Capture the cell that displays the provided text and extract its [X, Y] central coordinate. 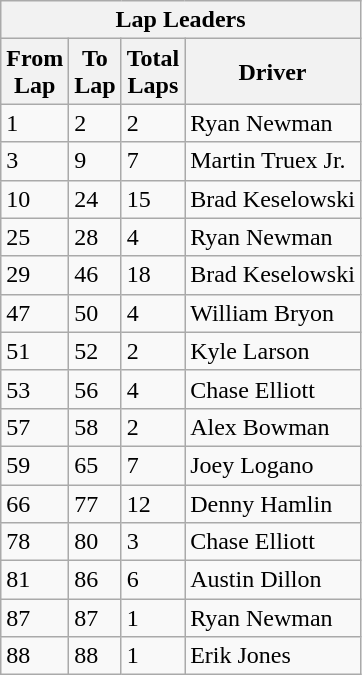
Driver [273, 72]
6 [153, 580]
Lap Leaders [181, 20]
Kyle Larson [273, 351]
77 [95, 503]
46 [95, 275]
50 [95, 313]
Austin Dillon [273, 580]
81 [35, 580]
86 [95, 580]
Martin Truex Jr. [273, 161]
25 [35, 237]
78 [35, 542]
18 [153, 275]
53 [35, 389]
15 [153, 199]
58 [95, 427]
24 [95, 199]
52 [95, 351]
51 [35, 351]
80 [95, 542]
65 [95, 465]
FromLap [35, 72]
29 [35, 275]
TotalLaps [153, 72]
Erik Jones [273, 656]
59 [35, 465]
56 [95, 389]
12 [153, 503]
28 [95, 237]
66 [35, 503]
ToLap [95, 72]
47 [35, 313]
10 [35, 199]
William Bryon [273, 313]
Denny Hamlin [273, 503]
57 [35, 427]
9 [95, 161]
Alex Bowman [273, 427]
Joey Logano [273, 465]
